For the text-containing cell, return its midpoint in (x, y) coordinate format. 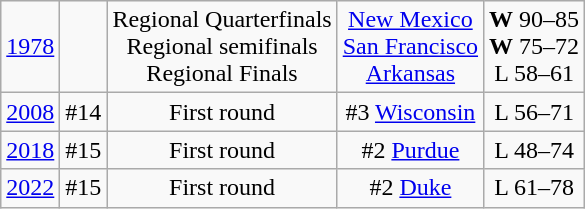
L 56–71 (534, 112)
2022 (30, 188)
2018 (30, 150)
#2 Duke (410, 188)
2008 (30, 112)
1978 (30, 47)
L 48–74 (534, 150)
#14 (84, 112)
#3 Wisconsin (410, 112)
L 61–78 (534, 188)
#2 Purdue (410, 150)
Regional QuarterfinalsRegional semifinalsRegional Finals (222, 47)
W 90–85W 75–72L 58–61 (534, 47)
New MexicoSan FranciscoArkansas (410, 47)
